Extract the [X, Y] coordinate from the center of the cell holding the provided text.  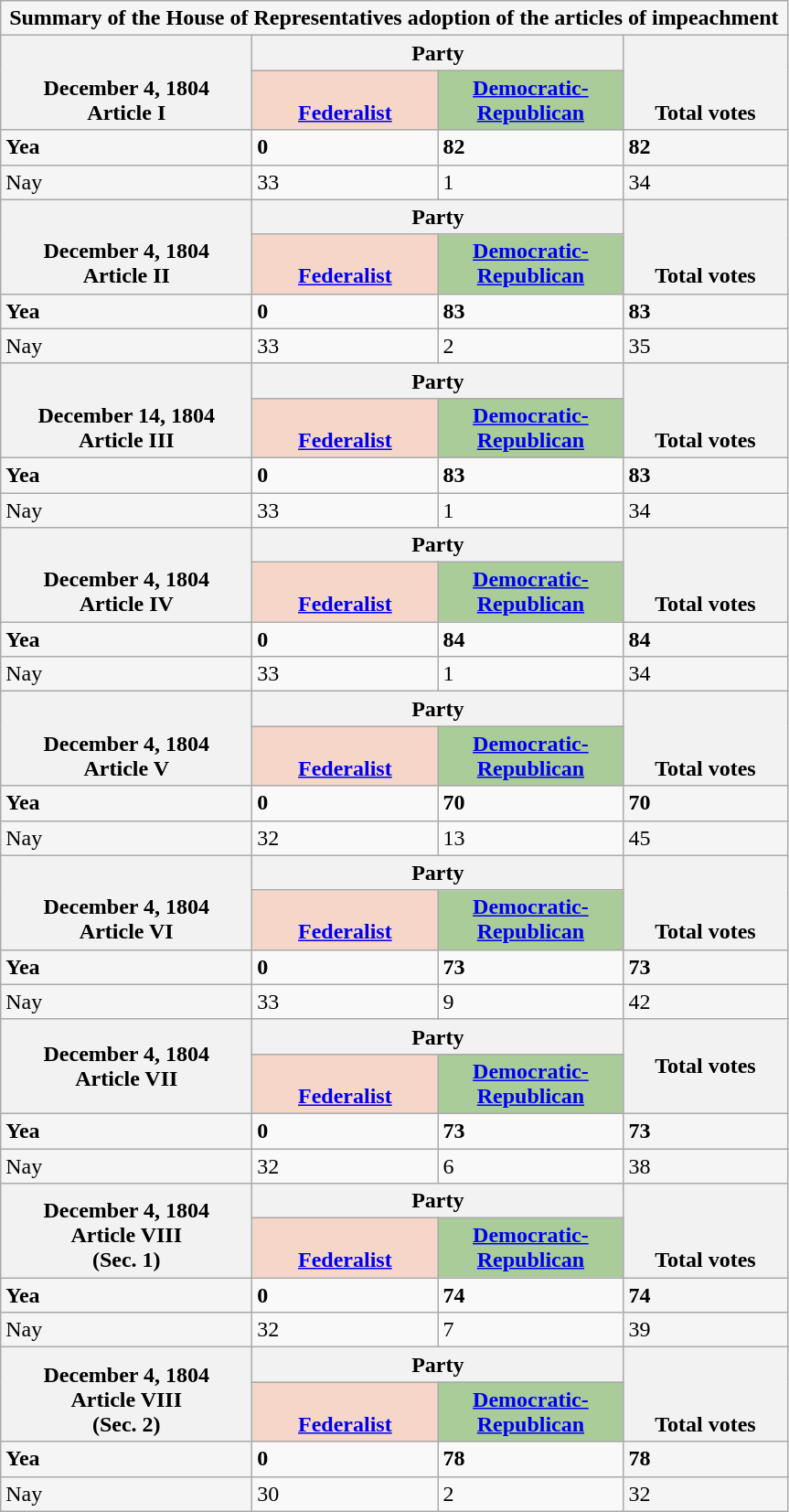
Summary of the House of Representatives adoption of the articles of impeachment [394, 18]
7 [530, 1330]
9 [530, 1002]
45 [706, 838]
December 4, 1804Article VI [126, 902]
6 [530, 1166]
39 [706, 1330]
December 4, 1804Article VII [126, 1067]
38 [706, 1166]
December 4, 1804Article I [126, 82]
42 [706, 1002]
13 [530, 838]
30 [346, 1494]
December 4, 1804Article VIII(Sec. 1) [126, 1231]
December 4, 1804Article VIII(Sec. 2) [126, 1394]
December 4, 1804Article II [126, 247]
December 14, 1804Article III [126, 410]
35 [706, 346]
December 4, 1804Article V [126, 739]
December 4, 1804Article IV [126, 574]
